Identify which cell holds the provided text, then report its (x, y) central coordinate. 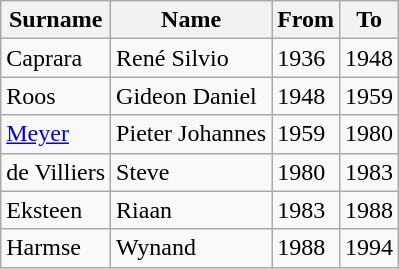
Riaan (192, 210)
Steve (192, 172)
Gideon Daniel (192, 96)
de Villiers (56, 172)
Surname (56, 20)
Roos (56, 96)
Pieter Johannes (192, 134)
Meyer (56, 134)
René Silvio (192, 58)
1936 (306, 58)
Eksteen (56, 210)
1994 (370, 248)
Wynand (192, 248)
From (306, 20)
Caprara (56, 58)
Name (192, 20)
To (370, 20)
Harmse (56, 248)
